Find where the given text appears and provide that cell's center as [x, y] coordinate. 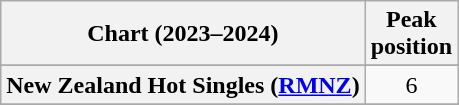
Peakposition [411, 34]
New Zealand Hot Singles (RMNZ) [183, 85]
Chart (2023–2024) [183, 34]
6 [411, 85]
